Detect which cell encompasses the target text, then output its [X, Y] center coordinate. 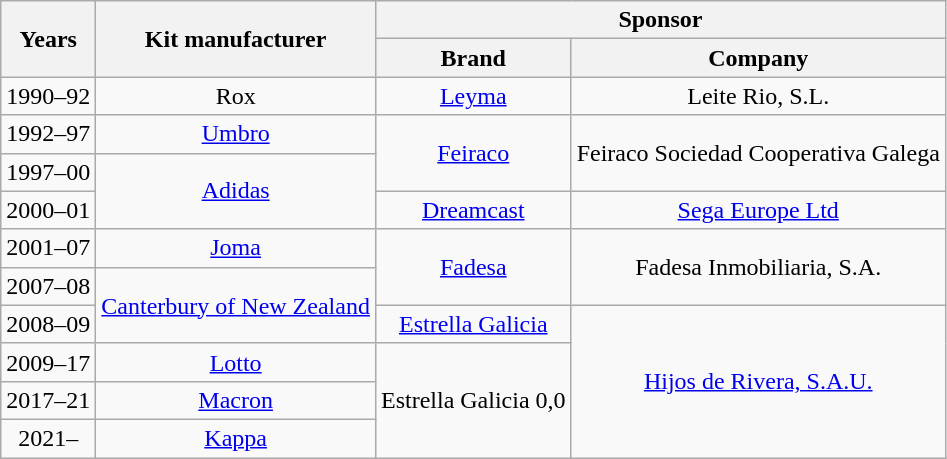
2021– [48, 438]
Fadesa Inmobiliaria, S.A. [758, 267]
2009–17 [48, 362]
1990–92 [48, 96]
Feiraco Sociedad Cooperativa Galega [758, 153]
1992–97 [48, 134]
Adidas [236, 191]
Rox [236, 96]
Hijos de Rivera, S.A.U. [758, 381]
1997–00 [48, 172]
Brand [473, 58]
Estrella Galicia 0,0 [473, 400]
Lotto [236, 362]
2000–01 [48, 210]
Kappa [236, 438]
2007–08 [48, 286]
2008–09 [48, 324]
Fadesa [473, 267]
Feiraco [473, 153]
Dreamcast [473, 210]
Macron [236, 400]
Sega Europe Ltd [758, 210]
Sponsor [660, 20]
Joma [236, 248]
Umbro [236, 134]
Years [48, 39]
2017–21 [48, 400]
Canterbury of New Zealand [236, 305]
Estrella Galicia [473, 324]
Company [758, 58]
Leyma [473, 96]
2001–07 [48, 248]
Leite Rio, S.L. [758, 96]
Kit manufacturer [236, 39]
